Determine the (X, Y) coordinate at the center of the cell enclosing the given text.  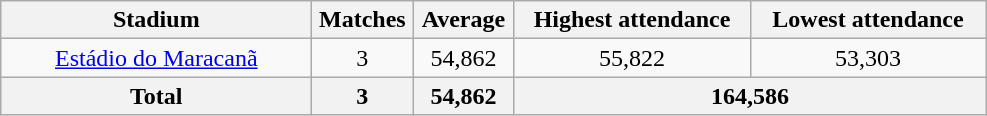
Matches (362, 20)
Lowest attendance (868, 20)
Total (156, 96)
Estádio do Maracanã (156, 58)
Highest attendance (632, 20)
Stadium (156, 20)
164,586 (750, 96)
55,822 (632, 58)
Average (464, 20)
53,303 (868, 58)
